Return the [X, Y] coordinate for the center point of the cell that contains the specified text.  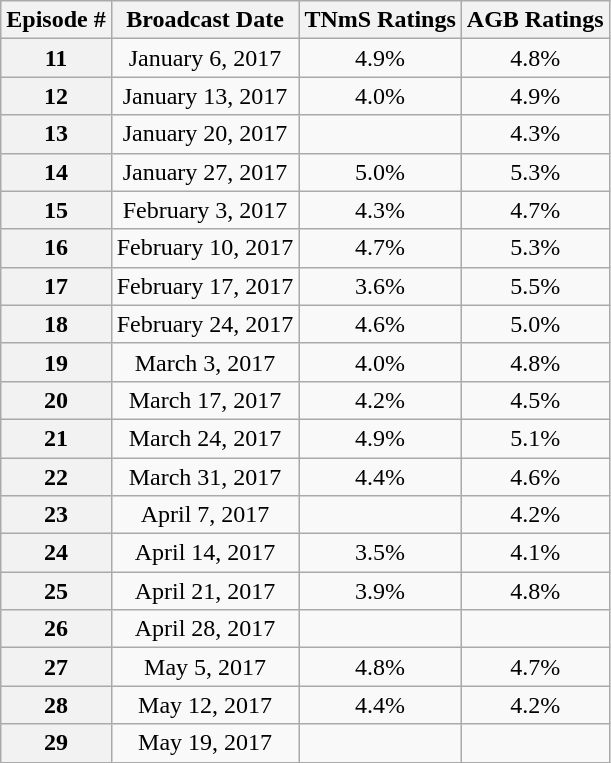
24 [56, 553]
14 [56, 172]
21 [56, 438]
20 [56, 400]
January 6, 2017 [205, 58]
April 7, 2017 [205, 515]
16 [56, 248]
April 14, 2017 [205, 553]
February 3, 2017 [205, 210]
12 [56, 96]
January 13, 2017 [205, 96]
19 [56, 362]
28 [56, 705]
May 12, 2017 [205, 705]
25 [56, 591]
Episode # [56, 20]
Broadcast Date [205, 20]
11 [56, 58]
March 24, 2017 [205, 438]
29 [56, 743]
26 [56, 629]
AGB Ratings [535, 20]
17 [56, 286]
4.5% [535, 400]
4.1% [535, 553]
March 31, 2017 [205, 477]
5.1% [535, 438]
March 3, 2017 [205, 362]
April 28, 2017 [205, 629]
15 [56, 210]
May 19, 2017 [205, 743]
May 5, 2017 [205, 667]
3.5% [380, 553]
5.5% [535, 286]
February 10, 2017 [205, 248]
18 [56, 324]
3.9% [380, 591]
March 17, 2017 [205, 400]
January 20, 2017 [205, 134]
27 [56, 667]
13 [56, 134]
January 27, 2017 [205, 172]
23 [56, 515]
TNmS Ratings [380, 20]
3.6% [380, 286]
February 17, 2017 [205, 286]
22 [56, 477]
April 21, 2017 [205, 591]
February 24, 2017 [205, 324]
